Find where the given text appears and provide that cell's center as [X, Y] coordinate. 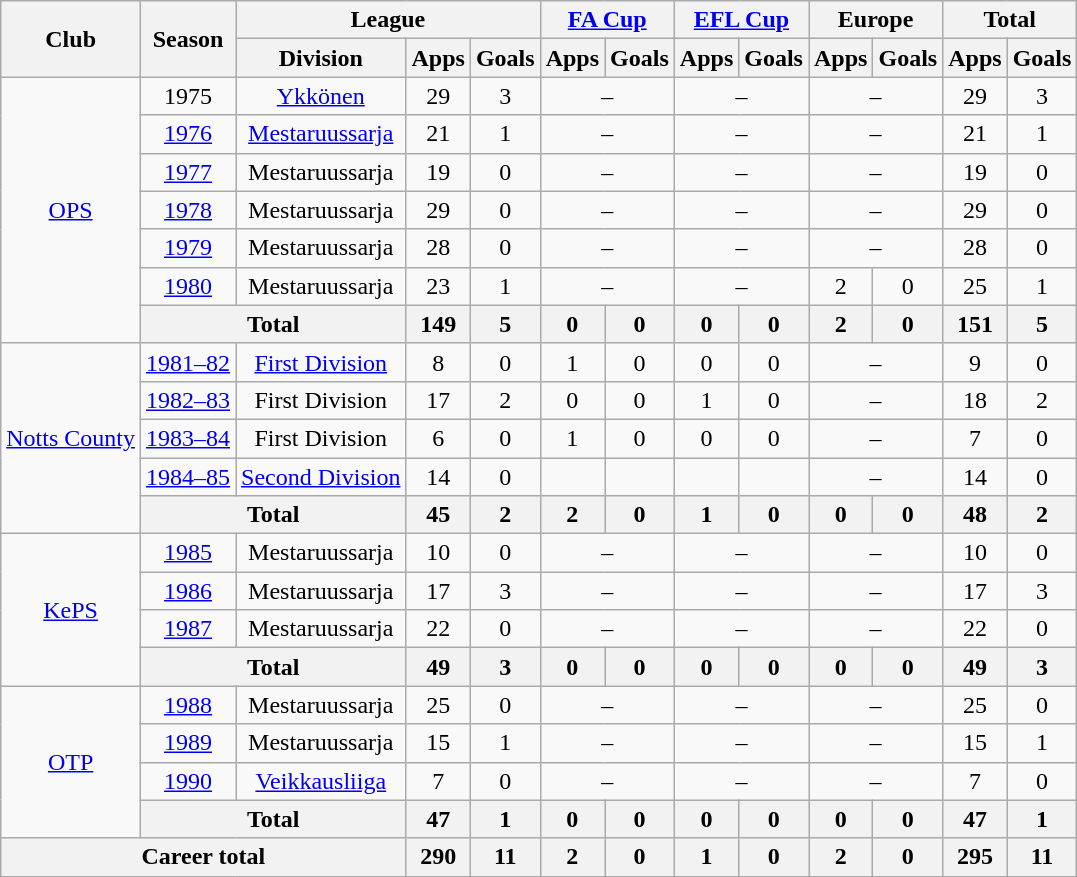
1990 [188, 781]
151 [975, 324]
FA Cup [607, 20]
9 [975, 362]
Career total [204, 857]
Ykkönen [321, 96]
1982–83 [188, 400]
1984–85 [188, 477]
1979 [188, 248]
Notts County [71, 438]
Division [321, 58]
1980 [188, 286]
149 [438, 324]
1977 [188, 172]
League [388, 20]
Season [188, 39]
EFL Cup [741, 20]
23 [438, 286]
OPS [71, 210]
1975 [188, 96]
6 [438, 438]
45 [438, 515]
1989 [188, 743]
Second Division [321, 477]
KePS [71, 610]
1986 [188, 591]
8 [438, 362]
290 [438, 857]
1988 [188, 705]
1976 [188, 134]
18 [975, 400]
48 [975, 515]
1978 [188, 210]
Europe [875, 20]
Club [71, 39]
295 [975, 857]
1985 [188, 553]
1983–84 [188, 438]
Veikkausliiga [321, 781]
1987 [188, 629]
1981–82 [188, 362]
OTP [71, 762]
